Output the (x, y) coordinate of the center of the cell containing the given text.  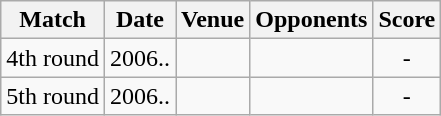
Date (140, 20)
4th round (53, 58)
Venue (213, 20)
5th round (53, 96)
Score (407, 20)
Opponents (312, 20)
Match (53, 20)
